Locate the cell with the specified text and output its [x, y] center coordinate. 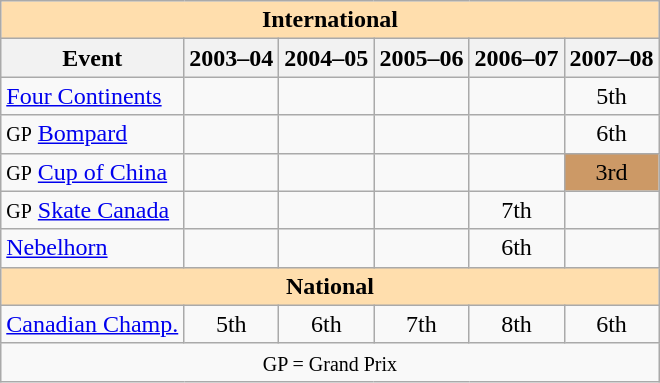
2006–07 [516, 58]
2004–05 [326, 58]
Canadian Champ. [92, 324]
GP Skate Canada [92, 210]
8th [516, 324]
Four Continents [92, 96]
2003–04 [232, 58]
International [330, 20]
National [330, 286]
2005–06 [422, 58]
3rd [612, 172]
Nebelhorn [92, 248]
GP Bompard [92, 134]
Event [92, 58]
GP = Grand Prix [330, 362]
2007–08 [612, 58]
GP Cup of China [92, 172]
